Locate the cell with the specified text and output its [x, y] center coordinate. 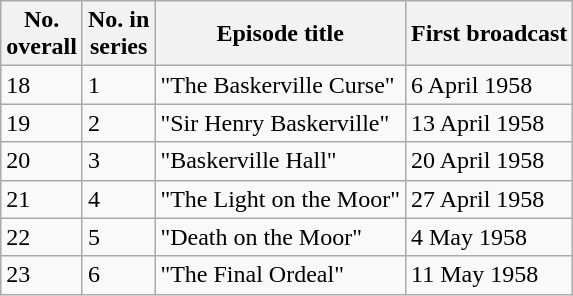
Episode title [280, 34]
5 [118, 237]
No.overall [42, 34]
11 May 1958 [488, 275]
20 [42, 161]
No. inseries [118, 34]
2 [118, 123]
3 [118, 161]
1 [118, 85]
27 April 1958 [488, 199]
"The Baskerville Curse" [280, 85]
18 [42, 85]
6 April 1958 [488, 85]
13 April 1958 [488, 123]
20 April 1958 [488, 161]
"Baskerville Hall" [280, 161]
21 [42, 199]
4 May 1958 [488, 237]
First broadcast [488, 34]
22 [42, 237]
"The Light on the Moor" [280, 199]
"Sir Henry Baskerville" [280, 123]
23 [42, 275]
19 [42, 123]
4 [118, 199]
6 [118, 275]
"Death on the Moor" [280, 237]
"The Final Ordeal" [280, 275]
